Locate the cell with the specified text and output its [x, y] center coordinate. 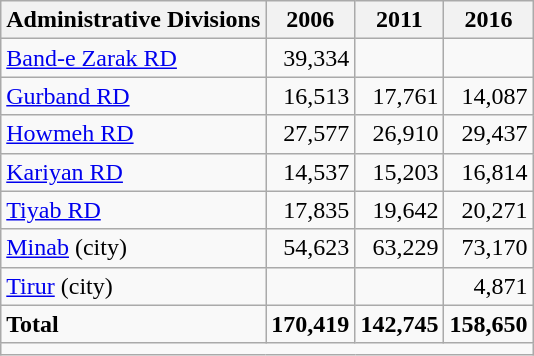
4,871 [488, 286]
19,642 [400, 210]
170,419 [310, 324]
20,271 [488, 210]
2016 [488, 20]
Tirur (city) [134, 286]
Tiyab RD [134, 210]
63,229 [400, 248]
14,087 [488, 96]
14,537 [310, 172]
26,910 [400, 134]
17,761 [400, 96]
Gurband RD [134, 96]
73,170 [488, 248]
Kariyan RD [134, 172]
2006 [310, 20]
54,623 [310, 248]
Minab (city) [134, 248]
17,835 [310, 210]
16,513 [310, 96]
Administrative Divisions [134, 20]
15,203 [400, 172]
27,577 [310, 134]
Band-e Zarak RD [134, 58]
142,745 [400, 324]
16,814 [488, 172]
Howmeh RD [134, 134]
Total [134, 324]
158,650 [488, 324]
39,334 [310, 58]
29,437 [488, 134]
2011 [400, 20]
